Find where the given text appears and provide that cell's center as (x, y) coordinate. 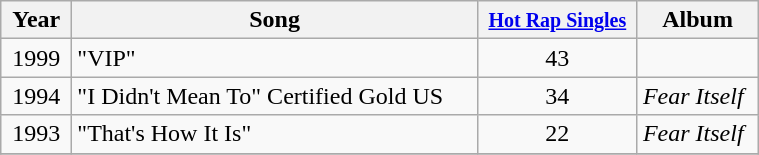
Song (274, 20)
43 (557, 58)
Album (697, 20)
1993 (36, 134)
34 (557, 96)
1999 (36, 58)
"That's How It Is" (274, 134)
"I Didn't Mean To" Certified Gold US (274, 96)
22 (557, 134)
"VIP" (274, 58)
Hot Rap Singles (557, 20)
Year (36, 20)
1994 (36, 96)
